Return the [X, Y] coordinate for the center point of the cell that contains the specified text.  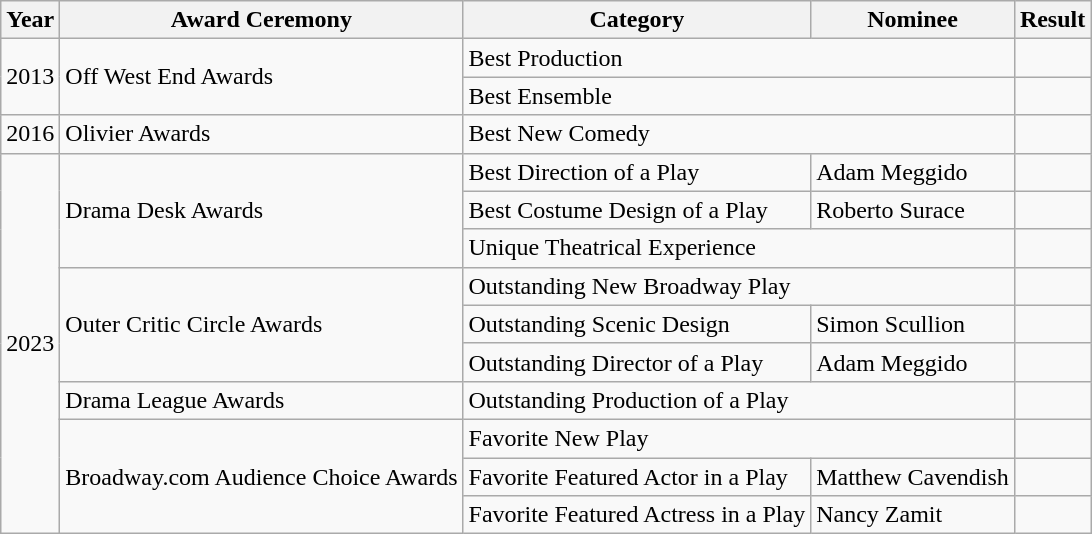
Award Ceremony [262, 20]
Broadway.com Audience Choice Awards [262, 476]
Year [30, 20]
Best New Comedy [738, 134]
Best Costume Design of a Play [637, 210]
2013 [30, 77]
Unique Theatrical Experience [738, 248]
Favorite New Play [738, 438]
2016 [30, 134]
Best Direction of a Play [637, 172]
Category [637, 20]
Favorite Featured Actor in a Play [637, 477]
Roberto Surace [913, 210]
Outer Critic Circle Awards [262, 324]
Drama League Awards [262, 400]
Off West End Awards [262, 77]
Nominee [913, 20]
Favorite Featured Actress in a Play [637, 515]
Matthew Cavendish [913, 477]
Drama Desk Awards [262, 210]
Result [1052, 20]
Best Ensemble [738, 96]
Olivier Awards [262, 134]
Outstanding Production of a Play [738, 400]
Nancy Zamit [913, 515]
Outstanding New Broadway Play [738, 286]
Outstanding Scenic Design [637, 324]
Best Production [738, 58]
Outstanding Director of a Play [637, 362]
2023 [30, 344]
Simon Scullion [913, 324]
